Return [x, y] of the center of cell containing provided text 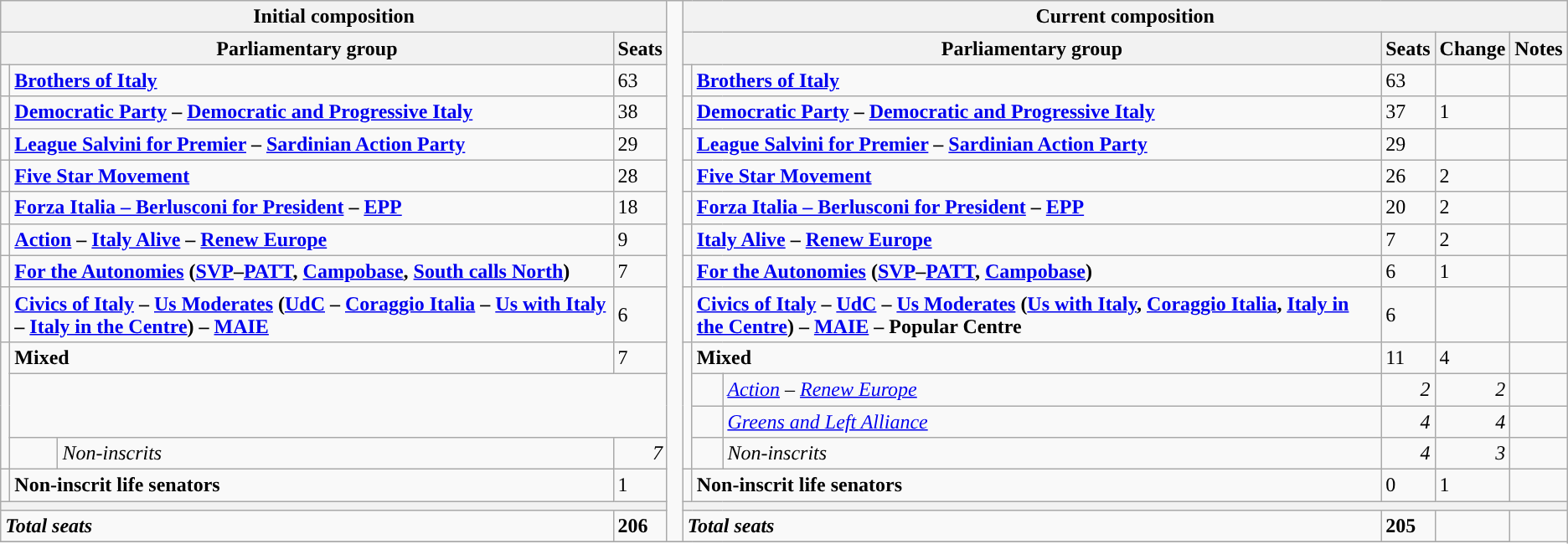
26 [1408, 176]
206 [640, 526]
Civics of Italy – Us Moderates (UdC – Coraggio Italia – Us with Italy – Italy in the Centre) – MAIE [312, 315]
For the Autonomies (SVP–PATT, Campobase, South calls North) [312, 271]
Notes [1539, 49]
9 [640, 239]
0 [1408, 485]
Civics of Italy – UdC – Us Moderates (Us with Italy, Coraggio Italia, Italy in the Centre) – MAIE – Popular Centre [1036, 315]
37 [1408, 112]
Italy Alive – Renew Europe [1036, 239]
20 [1408, 208]
Initial composition [334, 17]
Greens and Left Alliance [1052, 421]
205 [1408, 526]
28 [640, 176]
For the Autonomies (SVP–PATT, Campobase) [1036, 271]
Action – Italy Alive – Renew Europe [312, 239]
Change [1473, 49]
Current composition [1125, 17]
11 [1408, 357]
38 [640, 112]
3 [1473, 454]
Action – Renew Europe [1052, 389]
18 [640, 208]
